Provide the [X, Y] coordinate of the cell's center where the given text is located.  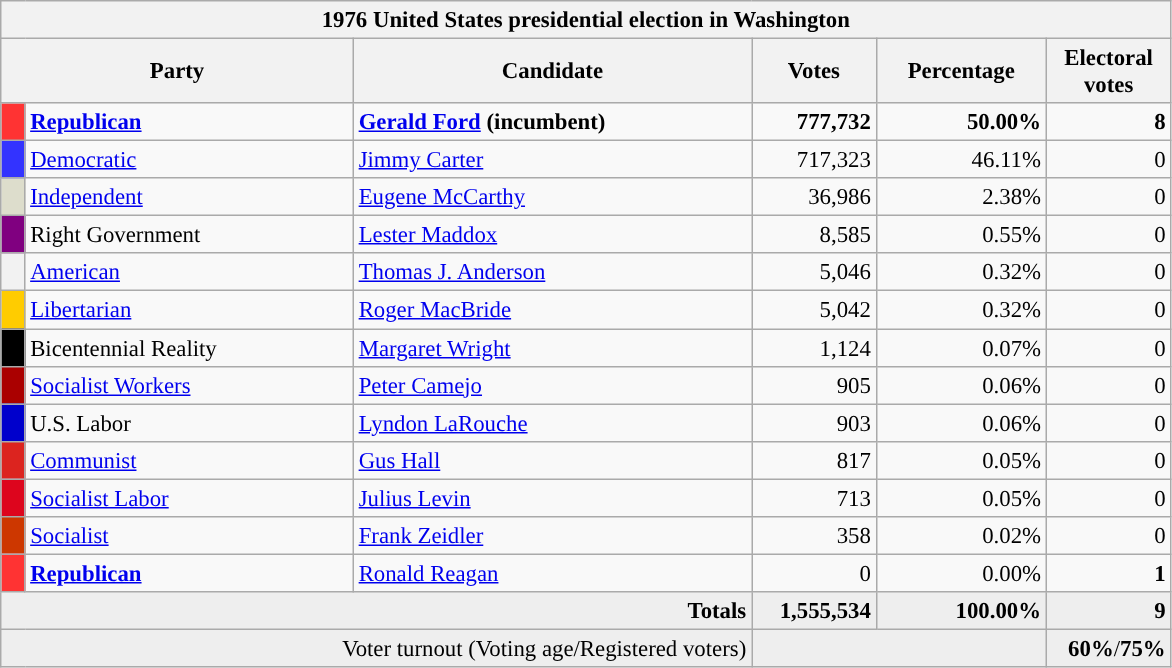
713 [814, 498]
U.S. Labor [189, 423]
Frank Zeidler [552, 536]
903 [814, 423]
1,124 [814, 348]
5,042 [814, 310]
Lyndon LaRouche [552, 423]
Independent [189, 197]
1,555,534 [814, 611]
Libertarian [189, 310]
905 [814, 385]
358 [814, 536]
0.02% [961, 536]
0.00% [961, 573]
Thomas J. Anderson [552, 273]
Votes [814, 72]
2.38% [961, 197]
Ronald Reagan [552, 573]
1 [1108, 573]
50.00% [961, 122]
9 [1108, 611]
0.07% [961, 348]
Electoral votes [1108, 72]
Gus Hall [552, 460]
717,323 [814, 160]
60%/75% [1108, 648]
Totals [376, 611]
Socialist Labor [189, 498]
817 [814, 460]
Right Government [189, 235]
8,585 [814, 235]
Party [178, 72]
36,986 [814, 197]
Margaret Wright [552, 348]
Bicentennial Reality [189, 348]
Gerald Ford (incumbent) [552, 122]
Peter Camejo [552, 385]
1976 United States presidential election in Washington [586, 20]
8 [1108, 122]
Eugene McCarthy [552, 197]
Communist [189, 460]
Percentage [961, 72]
46.11% [961, 160]
Candidate [552, 72]
777,732 [814, 122]
100.00% [961, 611]
Julius Levin [552, 498]
0.55% [961, 235]
Roger MacBride [552, 310]
Jimmy Carter [552, 160]
American [189, 273]
Democratic [189, 160]
5,046 [814, 273]
Socialist Workers [189, 385]
Socialist [189, 536]
Voter turnout (Voting age/Registered voters) [376, 648]
Lester Maddox [552, 235]
